Pinpoint the cell where the given text exists, returning its [x, y] midpoint coordinate. 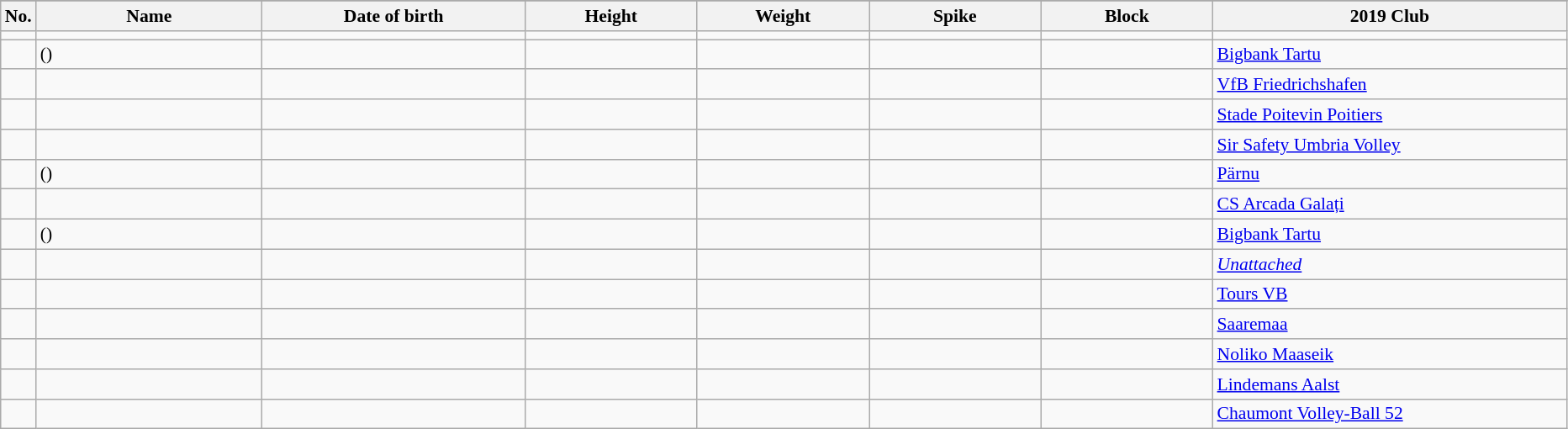
Weight [784, 16]
VfB Friedrichshafen [1391, 85]
2019 Club [1391, 16]
Noliko Maaseik [1391, 354]
Tours VB [1391, 294]
CS Arcada Galați [1391, 204]
Name [150, 16]
Height [610, 16]
Block [1127, 16]
Chaumont Volley-Ball 52 [1391, 414]
Stade Poitevin Poitiers [1391, 114]
Saaremaa [1391, 325]
No. [18, 16]
Spike [955, 16]
Date of birth [393, 16]
Pärnu [1391, 174]
Unattached [1391, 264]
Lindemans Aalst [1391, 384]
Sir Safety Umbria Volley [1391, 145]
